Return the [X, Y] coordinate for the center point of the cell that contains the specified text.  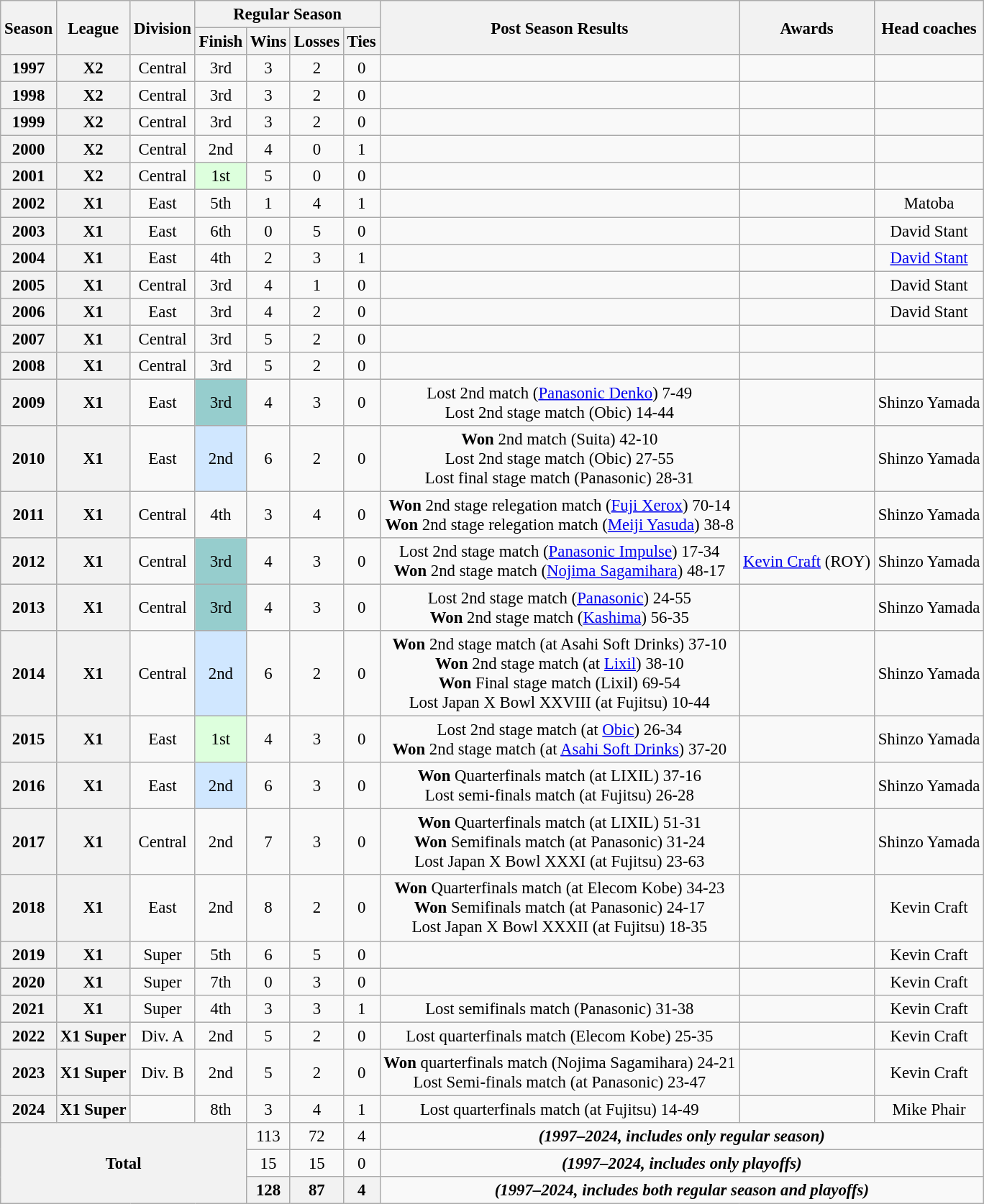
2007 [29, 339]
2019 [29, 954]
Lost quarterfinals match (Elecom Kobe) 25-35 [560, 1036]
(1997–2024, includes only regular season) [682, 1136]
1998 [29, 96]
Lost 2nd stage match (Panasonic) 24-55Won 2nd stage match (Kashima) 56-35 [560, 608]
2016 [29, 785]
Div. B [163, 1073]
(1997–2024, includes only playoffs) [682, 1163]
1999 [29, 122]
Regular Season [288, 14]
Won Quarterfinals match (at LIXIL) 37-16Lost semi-finals match (at Fujitsu) 26-28 [560, 785]
2008 [29, 366]
Mike Phair [929, 1109]
Wins [269, 42]
2009 [29, 403]
2000 [29, 150]
Total [124, 1164]
2003 [29, 231]
Division [163, 27]
Div. A [163, 1036]
113 [269, 1136]
2010 [29, 459]
6th [220, 231]
2013 [29, 608]
2024 [29, 1109]
Lost 2nd stage match (Panasonic Impulse) 17-34Won 2nd stage match (Nojima Sagamihara) 48-17 [560, 561]
8th [220, 1109]
League [93, 27]
8 [269, 908]
87 [316, 1190]
Post Season Results [560, 27]
128 [269, 1190]
72 [316, 1136]
Won Quarterfinals match (at LIXIL) 51-31Won Semifinals match (at Panasonic) 31-24Lost Japan X Bowl XXXI (at Fujitsu) 23-63 [560, 842]
Ties [361, 42]
Lost semifinals match (Panasonic) 31-38 [560, 1008]
Lost 2nd stage match (at Obic) 26-34Won 2nd stage match (at Asahi Soft Drinks) 37-20 [560, 739]
2005 [29, 285]
2006 [29, 311]
2017 [29, 842]
2004 [29, 257]
2020 [29, 982]
7 [269, 842]
Won 2nd match (Suita) 42-10Lost 2nd stage match (Obic) 27-55Lost final stage match (Panasonic) 28-31 [560, 459]
Won 2nd stage relegation match (Fuji Xerox) 70-14Won 2nd stage relegation match (Meiji Yasuda) 38-8 [560, 515]
2001 [29, 176]
Awards [807, 27]
Won quarterfinals match (Nojima Sagamihara) 24-21 Lost Semi-finals match (at Panasonic) 23-47 [560, 1073]
Won Quarterfinals match (at Elecom Kobe) 34-23Won Semifinals match (at Panasonic) 24-17Lost Japan X Bowl XXXII (at Fujitsu) 18-35 [560, 908]
1997 [29, 68]
2002 [29, 204]
(1997–2024, includes both regular season and playoffs) [682, 1190]
Season [29, 27]
2022 [29, 1036]
7th [220, 982]
2015 [29, 739]
Lost 2nd match (Panasonic Denko) 7-49Lost 2nd stage match (Obic) 14-44 [560, 403]
2021 [29, 1008]
2011 [29, 515]
Losses [316, 42]
2014 [29, 673]
Head coaches [929, 27]
2018 [29, 908]
2023 [29, 1073]
2012 [29, 561]
Matoba [929, 204]
Finish [220, 42]
Lost quarterfinals match (at Fujitsu) 14-49 [560, 1109]
Kevin Craft (ROY) [807, 561]
